Locate the cell with the specified text and output its [x, y] center coordinate. 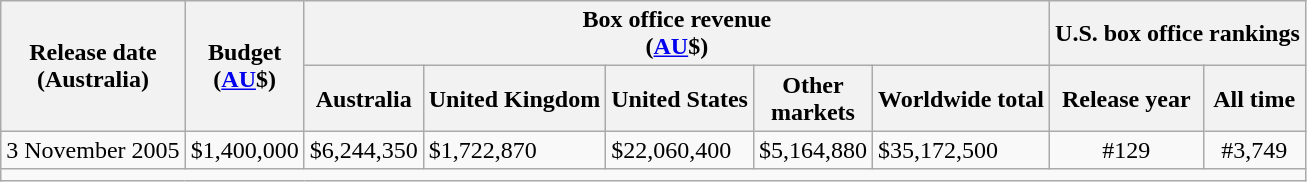
Release date(Australia) [93, 66]
Worldwide total [960, 98]
3 November 2005 [93, 150]
#129 [1126, 150]
Other markets [812, 98]
Release year [1126, 98]
Australia [364, 98]
$5,164,880 [812, 150]
$22,060,400 [680, 150]
United States [680, 98]
#3,749 [1254, 150]
United Kingdom [514, 98]
$35,172,500 [960, 150]
Box office revenue(AU$) [676, 34]
U.S. box office rankings [1178, 34]
$6,244,350 [364, 150]
All time [1254, 98]
$1,722,870 [514, 150]
Budget(AU$) [244, 66]
$1,400,000 [244, 150]
